Determine the [X, Y] coordinate at the center of the cell enclosing the given text.  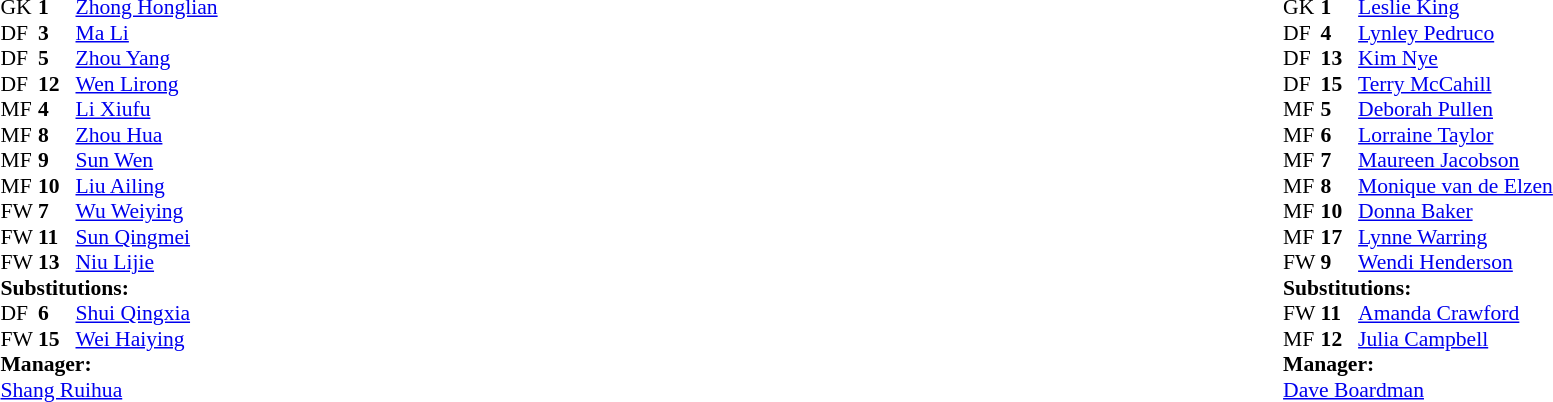
Lynne Warring [1456, 237]
Julia Campbell [1456, 339]
Wendi Henderson [1456, 263]
Lorraine Taylor [1456, 135]
Li Xiufu [147, 109]
Wu Weiying [147, 211]
Lynley Pedruco [1456, 33]
Amanda Crawford [1456, 313]
Deborah Pullen [1456, 109]
Terry McCahill [1456, 84]
3 [57, 33]
Niu Lijie [147, 263]
Sun Qingmei [147, 237]
Liu Ailing [147, 186]
Zhou Yang [147, 59]
Zhou Hua [147, 135]
Shui Qingxia [147, 313]
Wei Haiying [147, 339]
Monique van de Elzen [1456, 186]
Donna Baker [1456, 211]
Ma Li [147, 33]
Wen Lirong [147, 84]
Sun Wen [147, 161]
17 [1340, 237]
Maureen Jacobson [1456, 161]
Kim Nye [1456, 59]
